Provide the (x, y) coordinate of the cell's center where the given text is located.  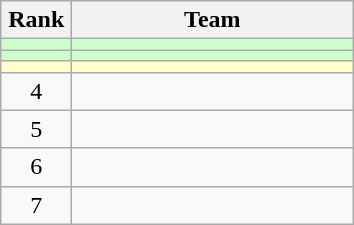
4 (36, 91)
Rank (36, 20)
5 (36, 129)
7 (36, 205)
6 (36, 167)
Team (212, 20)
